Return [x, y] of the center of cell containing provided text 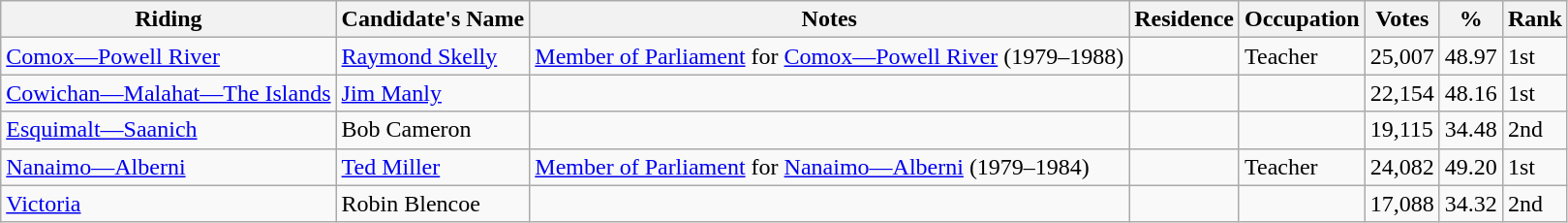
% [1470, 19]
Riding [169, 19]
Robin Blencoe [433, 204]
Member of Parliament for Nanaimo—Alberni (1979–1984) [829, 167]
17,088 [1402, 204]
Bob Cameron [433, 130]
48.97 [1470, 56]
49.20 [1470, 167]
Jim Manly [433, 93]
34.48 [1470, 130]
19,115 [1402, 130]
Cowichan—Malahat—The Islands [169, 93]
Member of Parliament for Comox—Powell River (1979–1988) [829, 56]
22,154 [1402, 93]
Ted Miller [433, 167]
48.16 [1470, 93]
Raymond Skelly [433, 56]
34.32 [1470, 204]
Votes [1402, 19]
Nanaimo—Alberni [169, 167]
Residence [1184, 19]
Esquimalt—Saanich [169, 130]
Candidate's Name [433, 19]
Occupation [1302, 19]
Rank [1534, 19]
24,082 [1402, 167]
Victoria [169, 204]
Comox—Powell River [169, 56]
25,007 [1402, 56]
Notes [829, 19]
